For the text-containing cell, return its midpoint in (X, Y) coordinate format. 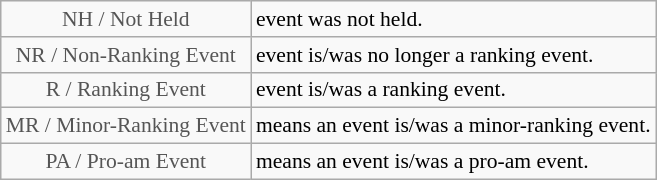
event is/was a ranking event. (454, 90)
means an event is/was a minor-ranking event. (454, 126)
NH / Not Held (126, 19)
PA / Pro-am Event (126, 162)
event is/was no longer a ranking event. (454, 55)
MR / Minor-Ranking Event (126, 126)
R / Ranking Event (126, 90)
means an event is/was a pro-am event. (454, 162)
event was not held. (454, 19)
NR / Non-Ranking Event (126, 55)
